Output the (X, Y) coordinate of the center of the cell containing the given text.  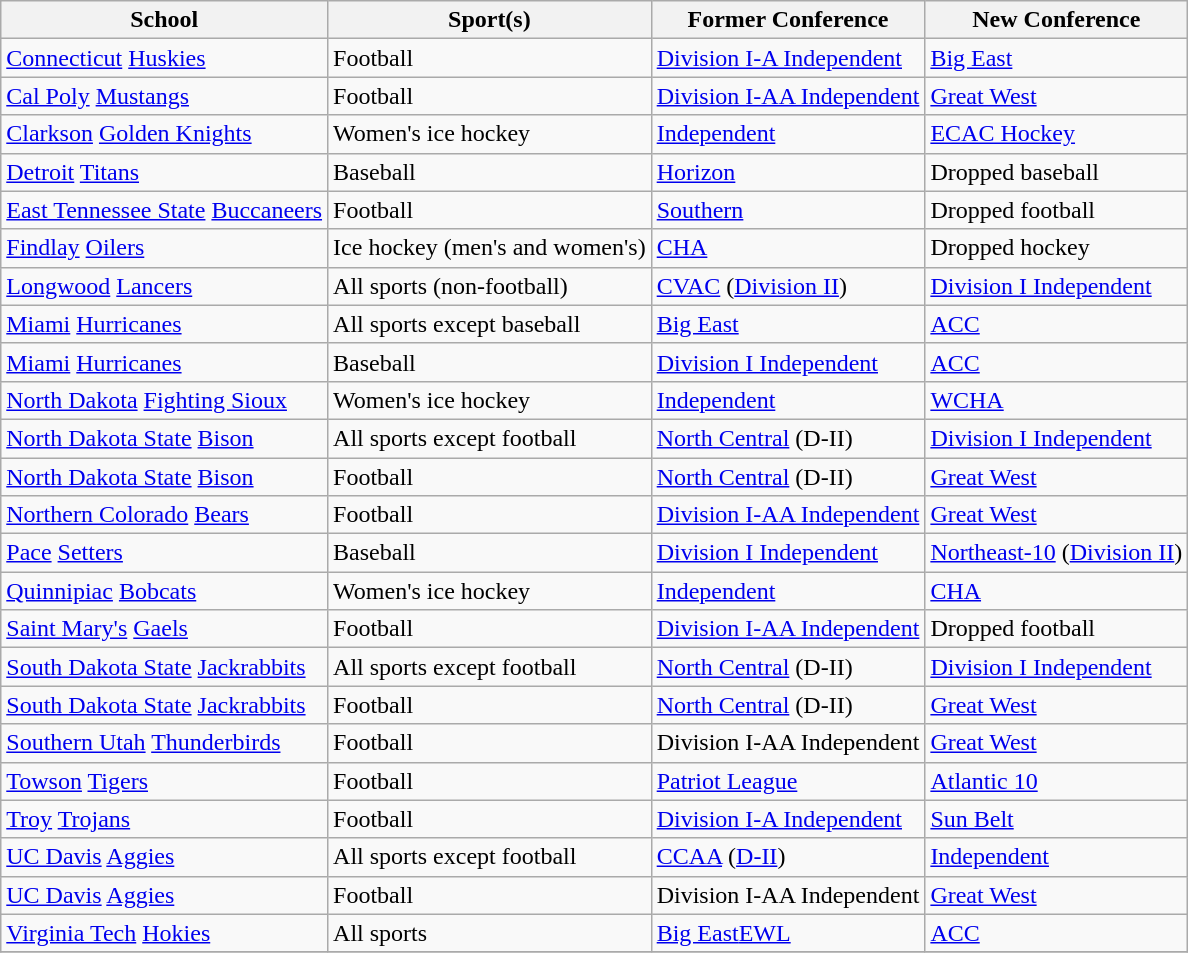
Detroit Titans (164, 172)
Dropped hockey (1056, 248)
WCHA (1056, 400)
All sports except baseball (490, 324)
Horizon (788, 172)
Northeast-10 (Division II) (1056, 553)
School (164, 20)
Longwood Lancers (164, 286)
Troy Trojans (164, 819)
Clarkson Golden Knights (164, 134)
Patriot League (788, 781)
Saint Mary's Gaels (164, 629)
Quinnipiac Bobcats (164, 591)
New Conference (1056, 20)
East Tennessee State Buccaneers (164, 210)
Southern (788, 210)
Virginia Tech Hokies (164, 933)
Connecticut Huskies (164, 58)
All sports (non-football) (490, 286)
Pace Setters (164, 553)
Atlantic 10 (1056, 781)
Ice hockey (men's and women's) (490, 248)
Former Conference (788, 20)
North Dakota Fighting Sioux (164, 400)
Dropped baseball (1056, 172)
Big EastEWL (788, 933)
Findlay Oilers (164, 248)
CVAC (Division II) (788, 286)
Sport(s) (490, 20)
All sports (490, 933)
CCAA (D-II) (788, 857)
Cal Poly Mustangs (164, 96)
Towson Tigers (164, 781)
Sun Belt (1056, 819)
ECAC Hockey (1056, 134)
Northern Colorado Bears (164, 515)
Southern Utah Thunderbirds (164, 743)
